Output the [x, y] coordinate of the center of the cell containing the given text.  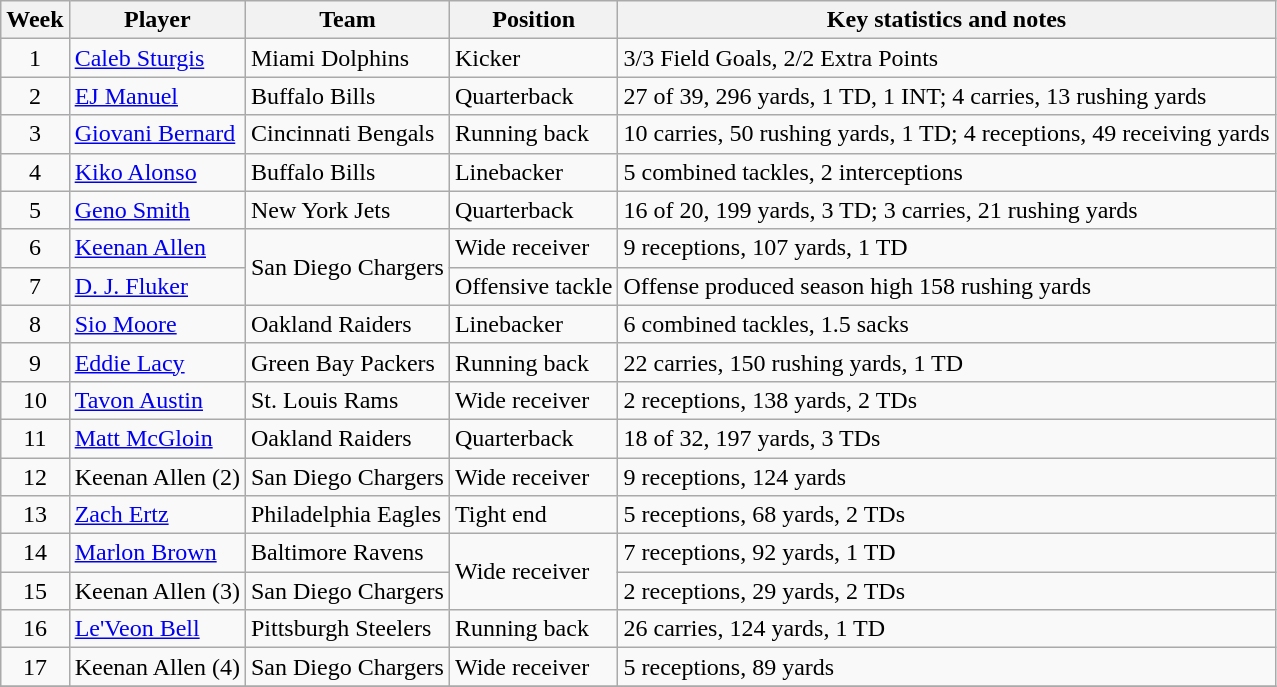
18 of 32, 197 yards, 3 TDs [946, 438]
Offensive tackle [534, 286]
Sio Moore [157, 324]
Geno Smith [157, 210]
Miami Dolphins [347, 58]
26 carries, 124 yards, 1 TD [946, 629]
Tavon Austin [157, 400]
Offense produced season high 158 rushing yards [946, 286]
Team [347, 20]
Keenan Allen [157, 248]
Week [35, 20]
3/3 Field Goals, 2/2 Extra Points [946, 58]
Kicker [534, 58]
Pittsburgh Steelers [347, 629]
Le'Veon Bell [157, 629]
Marlon Brown [157, 553]
11 [35, 438]
Keenan Allen (4) [157, 667]
16 [35, 629]
Player [157, 20]
Giovani Bernard [157, 134]
Philadelphia Eagles [347, 515]
Green Bay Packers [347, 362]
7 [35, 286]
Eddie Lacy [157, 362]
Zach Ertz [157, 515]
New York Jets [347, 210]
St. Louis Rams [347, 400]
10 carries, 50 rushing yards, 1 TD; 4 receptions, 49 receiving yards [946, 134]
Position [534, 20]
27 of 39, 296 yards, 1 TD, 1 INT; 4 carries, 13 rushing yards [946, 96]
Caleb Sturgis [157, 58]
9 [35, 362]
9 receptions, 124 yards [946, 477]
5 receptions, 89 yards [946, 667]
Key statistics and notes [946, 20]
6 combined tackles, 1.5 sacks [946, 324]
13 [35, 515]
Kiko Alonso [157, 172]
15 [35, 591]
5 [35, 210]
Cincinnati Bengals [347, 134]
17 [35, 667]
4 [35, 172]
2 receptions, 29 yards, 2 TDs [946, 591]
14 [35, 553]
2 [35, 96]
Tight end [534, 515]
Keenan Allen (3) [157, 591]
6 [35, 248]
10 [35, 400]
7 receptions, 92 yards, 1 TD [946, 553]
16 of 20, 199 yards, 3 TD; 3 carries, 21 rushing yards [946, 210]
1 [35, 58]
3 [35, 134]
2 receptions, 138 yards, 2 TDs [946, 400]
5 combined tackles, 2 interceptions [946, 172]
9 receptions, 107 yards, 1 TD [946, 248]
Baltimore Ravens [347, 553]
D. J. Fluker [157, 286]
Matt McGloin [157, 438]
EJ Manuel [157, 96]
22 carries, 150 rushing yards, 1 TD [946, 362]
12 [35, 477]
8 [35, 324]
Keenan Allen (2) [157, 477]
5 receptions, 68 yards, 2 TDs [946, 515]
